Identify which cell holds the provided text, then report its (x, y) central coordinate. 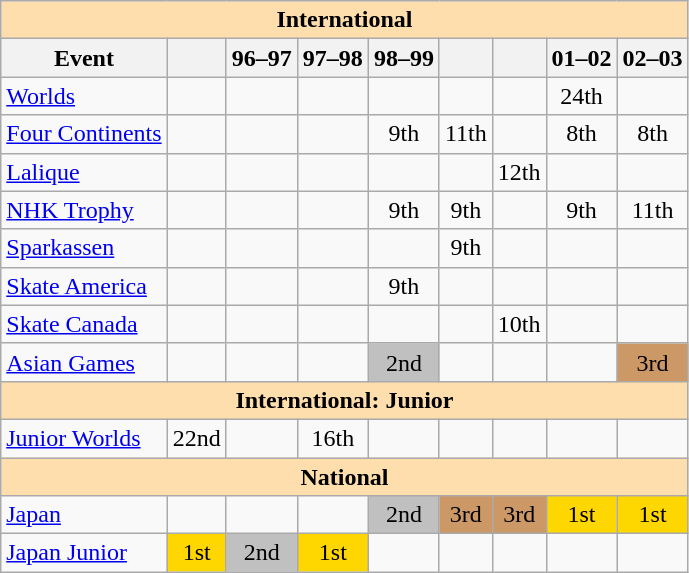
16th (332, 438)
12th (519, 172)
98–99 (404, 58)
International (344, 20)
Four Continents (84, 134)
Lalique (84, 172)
Junior Worlds (84, 438)
Asian Games (84, 362)
International: Junior (344, 400)
22nd (196, 438)
Skate Canada (84, 324)
97–98 (332, 58)
Skate America (84, 286)
Event (84, 58)
01–02 (582, 58)
02–03 (652, 58)
Japan Junior (84, 553)
National (344, 477)
24th (582, 96)
Sparkassen (84, 248)
Japan (84, 515)
NHK Trophy (84, 210)
Worlds (84, 96)
10th (519, 324)
96–97 (262, 58)
